Identify which cell holds the provided text, then report its (x, y) central coordinate. 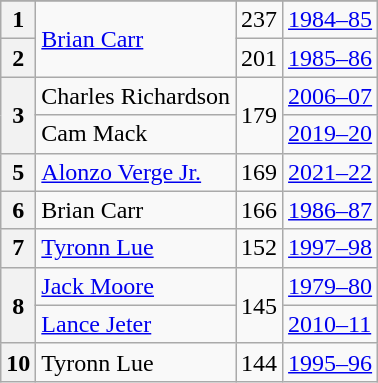
1 (18, 20)
2019–20 (330, 134)
152 (260, 248)
Charles Richardson (136, 96)
5 (18, 172)
Jack Moore (136, 286)
145 (260, 305)
Cam Mack (136, 134)
Alonzo Verge Jr. (136, 172)
1997–98 (330, 248)
201 (260, 58)
1985–86 (330, 58)
169 (260, 172)
2021–22 (330, 172)
144 (260, 362)
10 (18, 362)
7 (18, 248)
237 (260, 20)
3 (18, 115)
2010–11 (330, 324)
1984–85 (330, 20)
1979–80 (330, 286)
1986–87 (330, 210)
Lance Jeter (136, 324)
179 (260, 115)
2006–07 (330, 96)
6 (18, 210)
166 (260, 210)
2 (18, 58)
8 (18, 305)
1995–96 (330, 362)
